Extract the (X, Y) coordinate from the center of the cell holding the provided text.  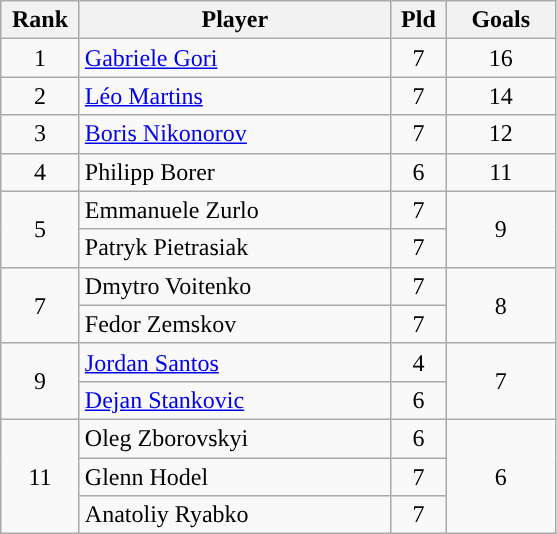
Oleg Zborovskyi (234, 438)
Dmytro Voitenko (234, 286)
3 (40, 134)
14 (500, 96)
Boris Nikonorov (234, 134)
16 (500, 58)
Glenn Hodel (234, 477)
Philipp Borer (234, 172)
12 (500, 134)
Gabriele Gori (234, 58)
Anatoliy Ryabko (234, 515)
5 (40, 229)
Goals (500, 20)
1 (40, 58)
Pld (418, 20)
Rank (40, 20)
Jordan Santos (234, 362)
Emmanuele Zurlo (234, 210)
Fedor Zemskov (234, 324)
Patryk Pietrasiak (234, 248)
8 (500, 305)
Dejan Stankovic (234, 400)
Léo Martins (234, 96)
2 (40, 96)
Player (234, 20)
